Search for the cell housing the specified text and yield its [x, y] center coordinate. 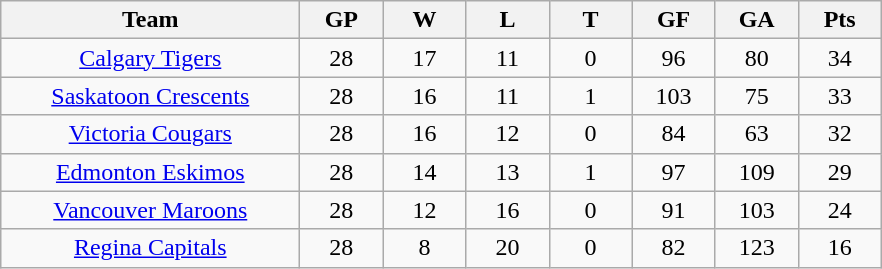
14 [424, 172]
Calgary Tigers [150, 58]
L [508, 20]
63 [756, 134]
96 [674, 58]
Team [150, 20]
109 [756, 172]
8 [424, 248]
Pts [840, 20]
32 [840, 134]
W [424, 20]
29 [840, 172]
91 [674, 210]
17 [424, 58]
123 [756, 248]
Victoria Cougars [150, 134]
84 [674, 134]
82 [674, 248]
Saskatoon Crescents [150, 96]
34 [840, 58]
GF [674, 20]
Edmonton Eskimos [150, 172]
97 [674, 172]
Regina Capitals [150, 248]
Vancouver Maroons [150, 210]
80 [756, 58]
33 [840, 96]
13 [508, 172]
20 [508, 248]
75 [756, 96]
24 [840, 210]
GA [756, 20]
GP [342, 20]
T [590, 20]
